Detect which cell encompasses the target text, then output its [x, y] center coordinate. 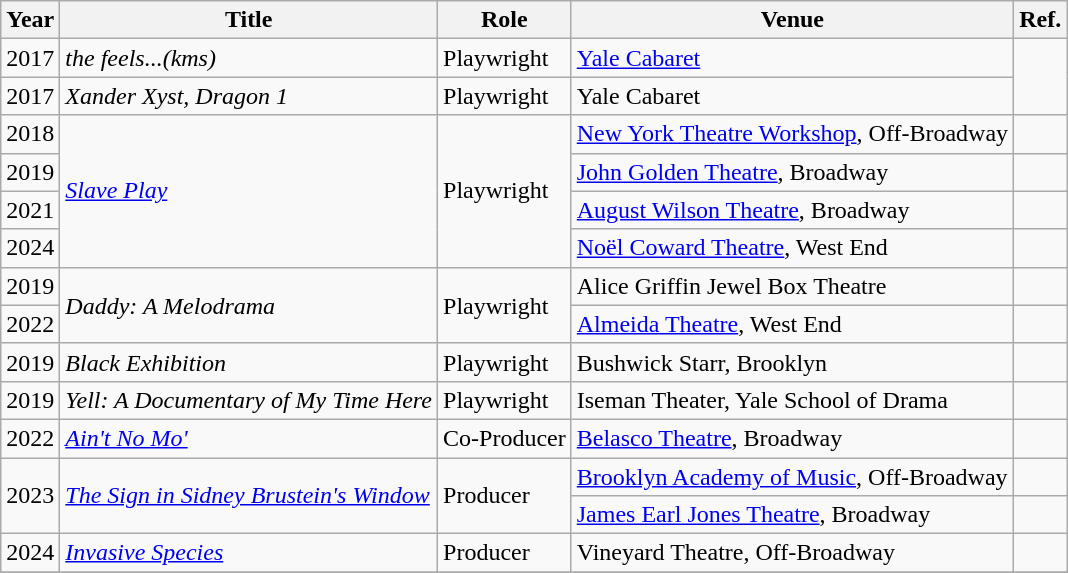
James Earl Jones Theatre, Broadway [792, 515]
Slave Play [249, 191]
Title [249, 20]
2018 [30, 134]
Daddy: A Melodrama [249, 305]
Venue [792, 20]
Bushwick Starr, Brooklyn [792, 362]
Year [30, 20]
The Sign in Sidney Brustein's Window [249, 496]
John Golden Theatre, Broadway [792, 172]
Invasive Species [249, 553]
Yell: A Documentary of My Time Here [249, 400]
Almeida Theatre, West End [792, 324]
Xander Xyst, Dragon 1 [249, 96]
Role [505, 20]
Brooklyn Academy of Music, Off-Broadway [792, 477]
Ref. [1040, 20]
2023 [30, 496]
August Wilson Theatre, Broadway [792, 210]
the feels...(kms) [249, 58]
Iseman Theater, Yale School of Drama [792, 400]
New York Theatre Workshop, Off-Broadway [792, 134]
Ain't No Mo' [249, 438]
Co-Producer [505, 438]
Alice Griffin Jewel Box Theatre [792, 286]
Belasco Theatre, Broadway [792, 438]
2021 [30, 210]
Vineyard Theatre, Off-Broadway [792, 553]
Black Exhibition [249, 362]
Noël Coward Theatre, West End [792, 248]
